From the cell containing the given text, extract its center point as [x, y] coordinate. 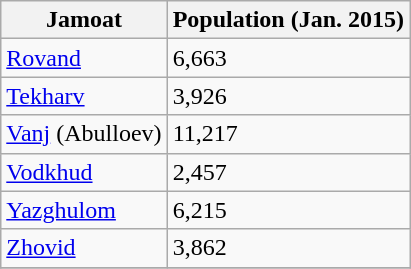
11,217 [288, 134]
3,862 [288, 248]
Population (Jan. 2015) [288, 20]
Zhovid [84, 248]
Rovand [84, 58]
3,926 [288, 96]
Vanj (Abulloev) [84, 134]
2,457 [288, 172]
Tekharv [84, 96]
6,215 [288, 210]
6,663 [288, 58]
Yazghulom [84, 210]
Jamoat [84, 20]
Vodkhud [84, 172]
